Return (x, y) of the center of cell containing provided text 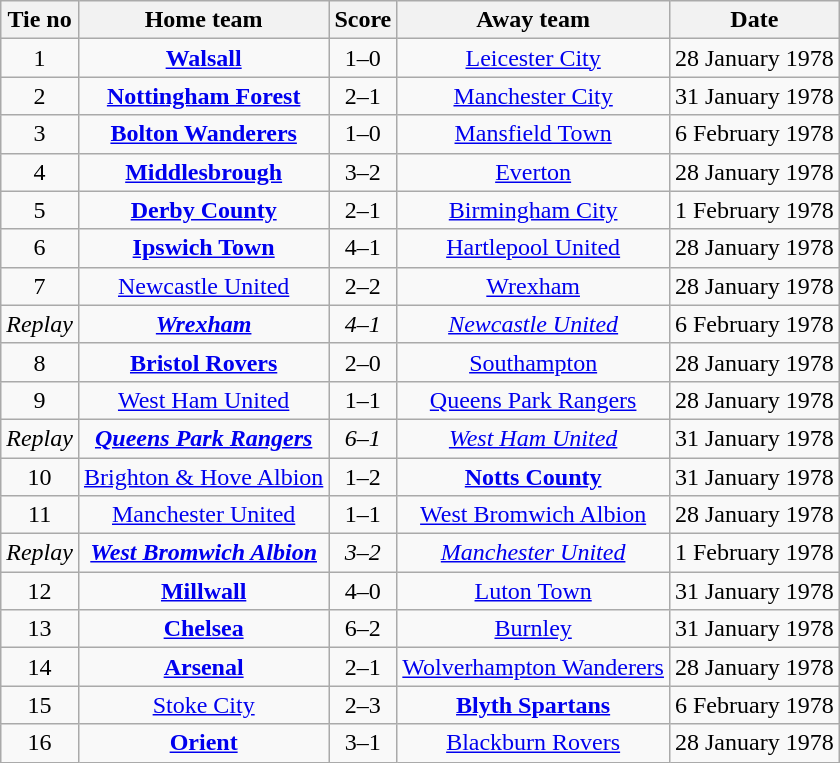
6–2 (363, 629)
Notts County (534, 477)
Middlesbrough (203, 172)
16 (40, 743)
Millwall (203, 591)
Away team (534, 20)
Stoke City (203, 705)
Leicester City (534, 58)
2–0 (363, 362)
Mansfield Town (534, 134)
4–0 (363, 591)
Blackburn Rovers (534, 743)
13 (40, 629)
3 (40, 134)
Walsall (203, 58)
Hartlepool United (534, 248)
6–1 (363, 438)
8 (40, 362)
Tie no (40, 20)
3–1 (363, 743)
Luton Town (534, 591)
Date (754, 20)
15 (40, 705)
Everton (534, 172)
1–2 (363, 477)
Birmingham City (534, 210)
1 (40, 58)
Home team (203, 20)
Blyth Spartans (534, 705)
Burnley (534, 629)
Ipswich Town (203, 248)
Chelsea (203, 629)
7 (40, 286)
Score (363, 20)
9 (40, 400)
Orient (203, 743)
Bolton Wanderers (203, 134)
2–2 (363, 286)
11 (40, 515)
5 (40, 210)
Derby County (203, 210)
Manchester City (534, 96)
Bristol Rovers (203, 362)
10 (40, 477)
4 (40, 172)
12 (40, 591)
2 (40, 96)
2–3 (363, 705)
6 (40, 248)
Arsenal (203, 667)
14 (40, 667)
Southampton (534, 362)
Nottingham Forest (203, 96)
Brighton & Hove Albion (203, 477)
Wolverhampton Wanderers (534, 667)
